Detect which cell encompasses the target text, then output its (x, y) center coordinate. 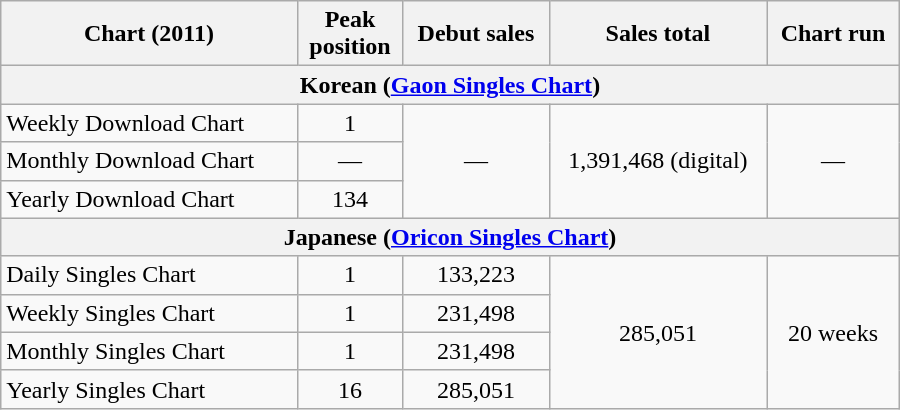
Yearly Download Chart (149, 199)
Monthly Singles Chart (149, 351)
Peakposition (350, 34)
Yearly Singles Chart (149, 389)
16 (350, 389)
20 weeks (833, 332)
Debut sales (476, 34)
Korean (Gaon Singles Chart) (450, 85)
Japanese (Oricon Singles Chart) (450, 237)
Daily Singles Chart (149, 275)
Monthly Download Chart (149, 161)
134 (350, 199)
Weekly Singles Chart (149, 313)
Chart run (833, 34)
Sales total (658, 34)
133,223 (476, 275)
Weekly Download Chart (149, 123)
1,391,468 (digital) (658, 161)
Chart (2011) (149, 34)
